Identify which cell holds the provided text, then report its (x, y) central coordinate. 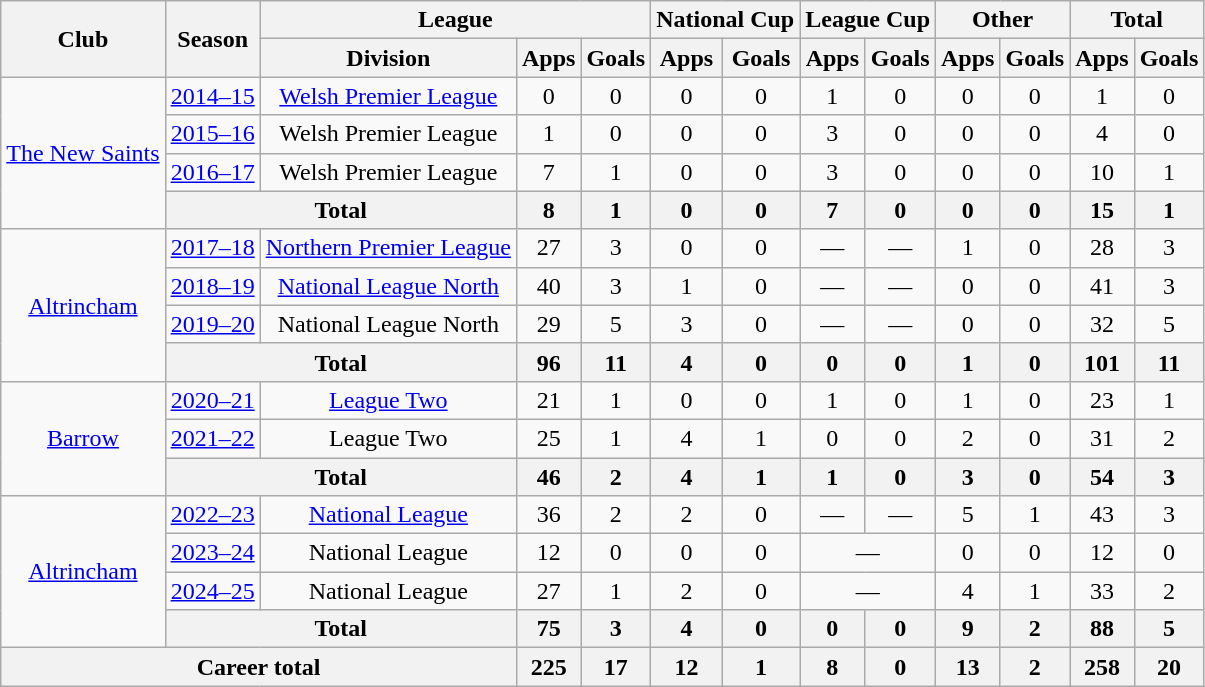
23 (1102, 400)
40 (548, 286)
28 (1102, 248)
Barrow (83, 438)
54 (1102, 477)
2018–19 (212, 286)
258 (1102, 667)
32 (1102, 324)
31 (1102, 438)
25 (548, 438)
National Cup (726, 20)
2019–20 (212, 324)
League Cup (868, 20)
15 (1102, 210)
75 (548, 629)
9 (968, 629)
Season (212, 39)
20 (1169, 667)
2020–21 (212, 400)
41 (1102, 286)
2017–18 (212, 248)
10 (1102, 172)
88 (1102, 629)
2022–23 (212, 515)
21 (548, 400)
2016–17 (212, 172)
2023–24 (212, 553)
Other (1003, 20)
League (455, 20)
17 (616, 667)
Northern Premier League (388, 248)
46 (548, 477)
2014–15 (212, 96)
2021–22 (212, 438)
36 (548, 515)
2015–16 (212, 134)
2024–25 (212, 591)
43 (1102, 515)
96 (548, 362)
Club (83, 39)
29 (548, 324)
101 (1102, 362)
Career total (259, 667)
225 (548, 667)
Division (388, 58)
33 (1102, 591)
13 (968, 667)
The New Saints (83, 153)
